Return [X, Y] of the center of cell containing provided text 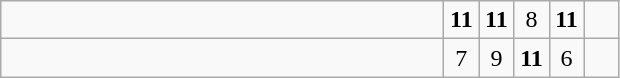
6 [566, 58]
9 [496, 58]
8 [532, 20]
7 [462, 58]
